Extract the (x, y) coordinate from the center of the cell holding the provided text.  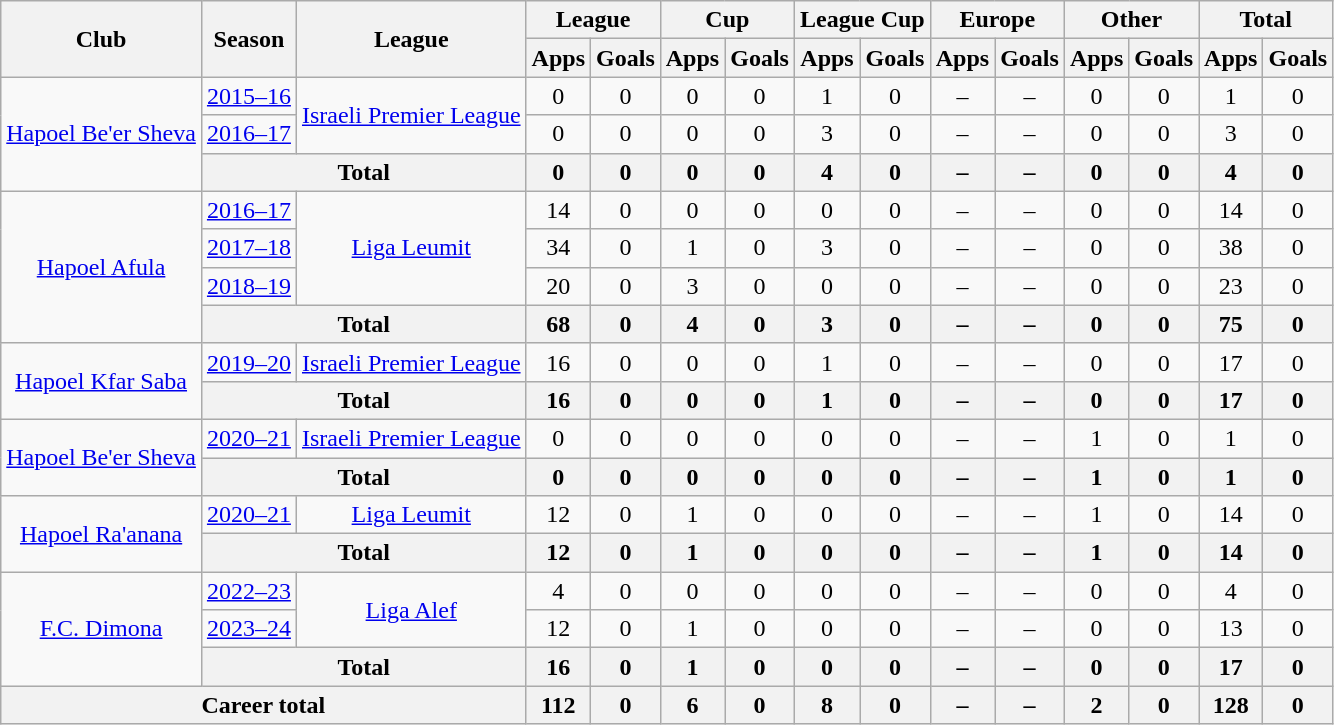
Hapoel Kfar Saba (102, 381)
Europe (997, 20)
2019–20 (248, 362)
13 (1231, 629)
34 (558, 248)
112 (558, 705)
Hapoel Ra'anana (102, 534)
23 (1231, 286)
Career total (264, 705)
68 (558, 324)
2015–16 (248, 96)
Club (102, 39)
Liga Alef (411, 610)
6 (692, 705)
2017–18 (248, 248)
8 (826, 705)
2018–19 (248, 286)
2 (1096, 705)
128 (1231, 705)
Hapoel Afula (102, 267)
2022–23 (248, 591)
Other (1131, 20)
20 (558, 286)
75 (1231, 324)
38 (1231, 248)
F.C. Dimona (102, 629)
2023–24 (248, 629)
Cup (727, 20)
Season (248, 39)
League Cup (862, 20)
